Pinpoint the cell where the given text exists, returning its [x, y] midpoint coordinate. 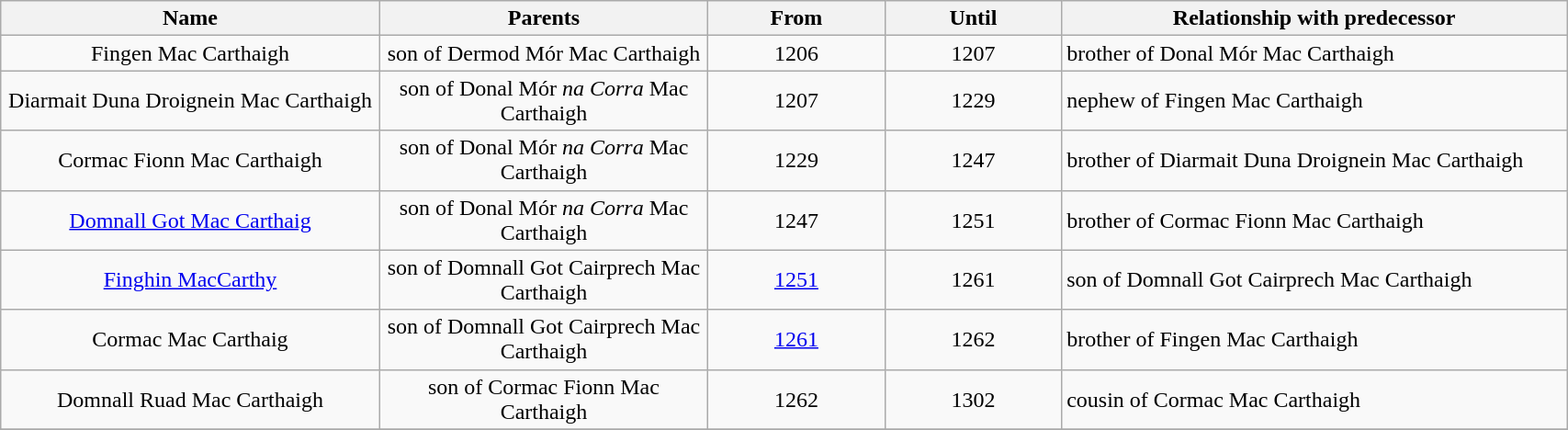
brother of Diarmait Duna Droignein Mac Carthaigh [1314, 160]
From [796, 18]
son of Cormac Fionn Mac Carthaigh [544, 399]
Fingen Mac Carthaigh [190, 53]
Cormac Fionn Mac Carthaigh [190, 160]
Relationship with predecessor [1314, 18]
Until [973, 18]
Finghin MacCarthy [190, 279]
nephew of Fingen Mac Carthaigh [1314, 101]
Parents [544, 18]
Domnall Got Mac Carthaig [190, 221]
brother of Fingen Mac Carthaigh [1314, 340]
1302 [973, 399]
Cormac Mac Carthaig [190, 340]
1206 [796, 53]
brother of Donal Mór Mac Carthaigh [1314, 53]
son of Dermod Mór Mac Carthaigh [544, 53]
Domnall Ruad Mac Carthaigh [190, 399]
Name [190, 18]
Diarmait Duna Droignein Mac Carthaigh [190, 101]
cousin of Cormac Mac Carthaigh [1314, 399]
brother of Cormac Fionn Mac Carthaigh [1314, 221]
